Provide the [X, Y] coordinate of the cell's center where the given text is located.  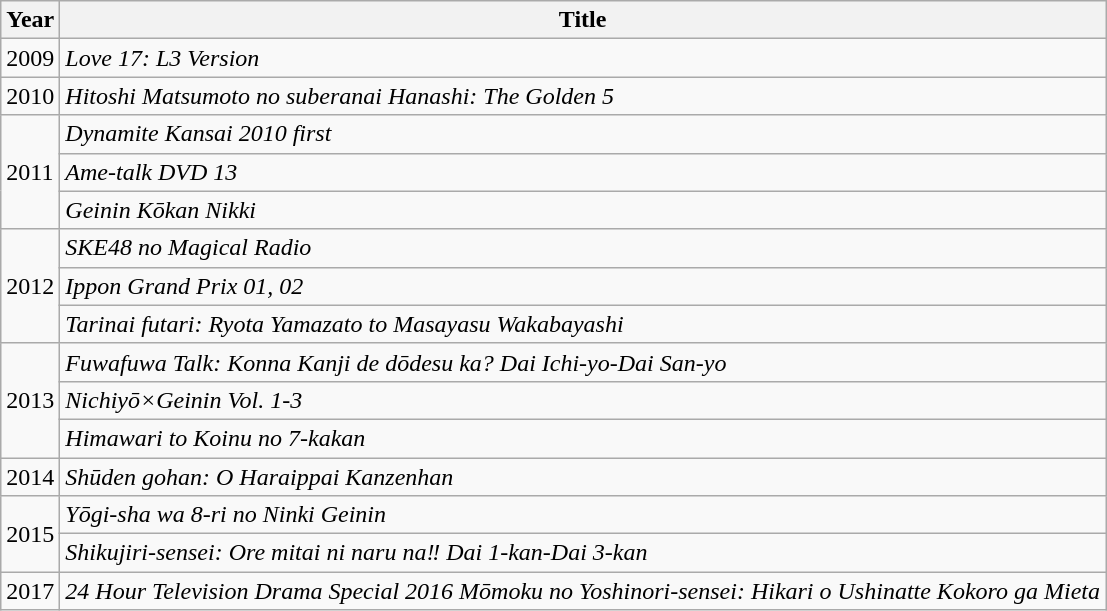
Nichiyō×Geinin Vol. 1-3 [583, 400]
Hitoshi Matsumoto no suberanai Hanashi: The Golden 5 [583, 96]
Dynamite Kansai 2010 first [583, 134]
2011 [30, 172]
24 Hour Television Drama Special 2016 Mōmoku no Yoshinori-sensei: Hikari o Ushinatte Kokoro ga Mieta [583, 591]
Shikujiri-sensei: Ore mitai ni naru na‼ Dai 1-kan-Dai 3-kan [583, 553]
2012 [30, 286]
2014 [30, 477]
2015 [30, 534]
SKE48 no Magical Radio [583, 248]
Ame-talk DVD 13 [583, 172]
2010 [30, 96]
Himawari to Koinu no 7-kakan [583, 438]
2017 [30, 591]
Title [583, 20]
Shūden gohan: O Haraippai Kanzenhan [583, 477]
Ippon Grand Prix 01, 02 [583, 286]
Year [30, 20]
2013 [30, 400]
Geinin Kōkan Nikki [583, 210]
Fuwafuwa Talk: Konna Kanji de dōdesu ka? Dai Ichi-yo-Dai San-yo [583, 362]
Love 17: L3 Version [583, 58]
Tarinai futari: Ryota Yamazato to Masayasu Wakabayashi [583, 324]
2009 [30, 58]
Yōgi-sha wa 8-ri no Ninki Geinin [583, 515]
